Detect which cell encompasses the target text, then output its (x, y) center coordinate. 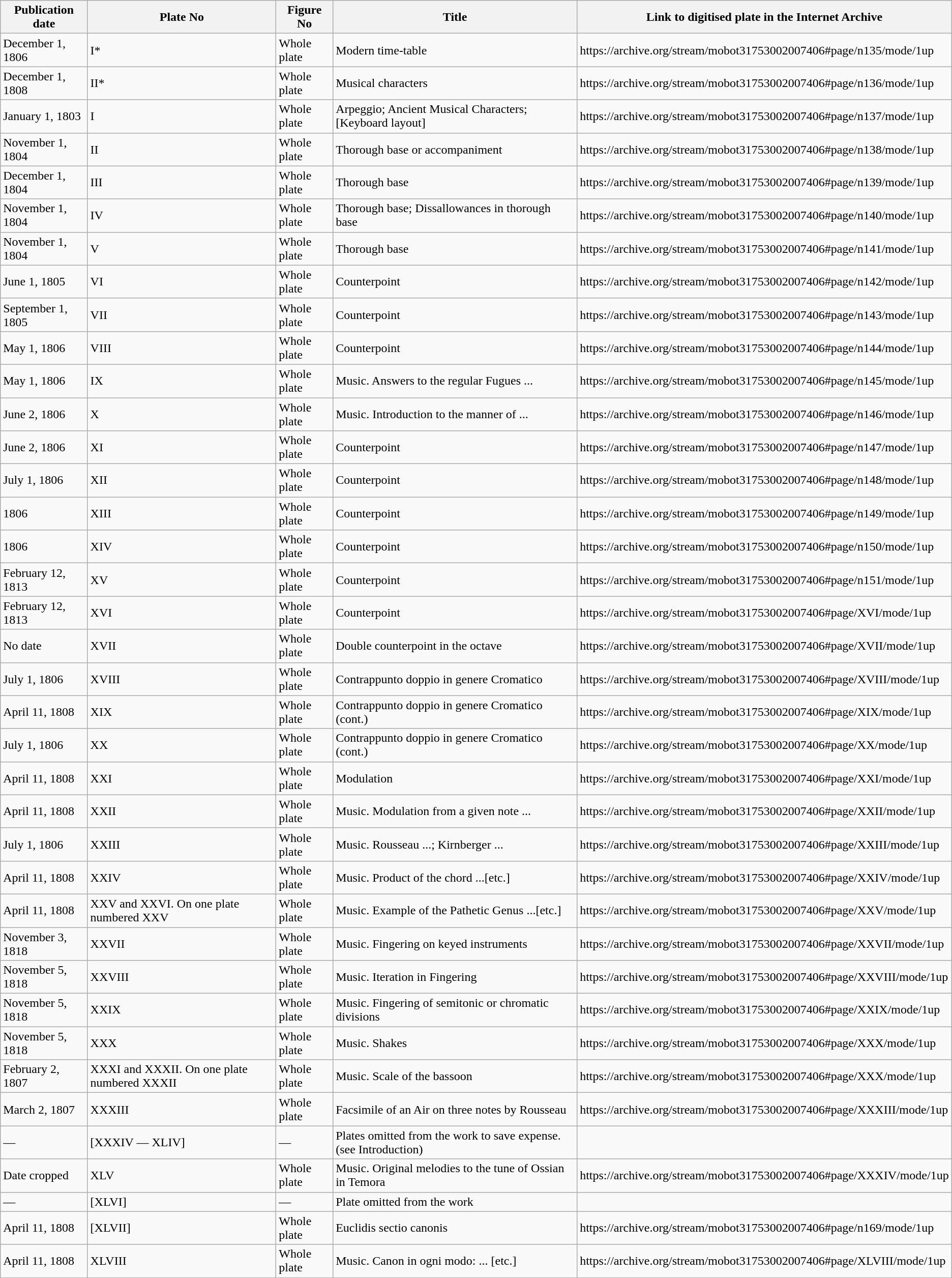
https://archive.org/stream/mobot31753002007406#page/XXXIV/mode/1up (765, 1175)
XXIV (182, 877)
XXIX (182, 1010)
https://archive.org/stream/mobot31753002007406#page/n169/mode/1up (765, 1228)
https://archive.org/stream/mobot31753002007406#page/n138/mode/1up (765, 150)
XLVIII (182, 1261)
XV (182, 580)
https://archive.org/stream/mobot31753002007406#page/n150/mode/1up (765, 546)
XIII (182, 514)
I (182, 116)
https://archive.org/stream/mobot31753002007406#page/n135/mode/1up (765, 50)
XXI (182, 778)
XVIII (182, 679)
VIII (182, 348)
V (182, 248)
https://archive.org/stream/mobot31753002007406#page/n146/mode/1up (765, 414)
II* (182, 83)
XIX (182, 712)
Music. Introduction to the manner of ... (455, 414)
https://archive.org/stream/mobot31753002007406#page/n144/mode/1up (765, 348)
https://archive.org/stream/mobot31753002007406#page/n141/mode/1up (765, 248)
Music. Answers to the regular Fugues ... (455, 381)
https://archive.org/stream/mobot31753002007406#page/n151/mode/1up (765, 580)
XXII (182, 811)
March 2, 1807 (44, 1109)
Music. Iteration in Fingering (455, 977)
XXIII (182, 845)
https://archive.org/stream/mobot31753002007406#page/n148/mode/1up (765, 480)
Music. Fingering on keyed instruments (455, 943)
Music. Canon in ogni modo: ... [etc.] (455, 1261)
VI (182, 282)
[XLVI] (182, 1202)
https://archive.org/stream/mobot31753002007406#page/XXI/mode/1up (765, 778)
December 1, 1808 (44, 83)
III (182, 182)
Thorough base or accompaniment (455, 150)
September 1, 1805 (44, 314)
https://archive.org/stream/mobot31753002007406#page/XXII/mode/1up (765, 811)
XIV (182, 546)
XXX (182, 1043)
Music. Rousseau ...; Kirnberger ... (455, 845)
Music. Example of the Pathetic Genus ...[etc.] (455, 911)
Music. Shakes (455, 1043)
https://archive.org/stream/mobot31753002007406#page/XVII/mode/1up (765, 646)
Double counterpoint in the octave (455, 646)
XI (182, 448)
https://archive.org/stream/mobot31753002007406#page/n149/mode/1up (765, 514)
Music. Modulation from a given note ... (455, 811)
I* (182, 50)
II (182, 150)
Music. Scale of the bassoon (455, 1077)
https://archive.org/stream/mobot31753002007406#page/n137/mode/1up (765, 116)
Arpeggio; Ancient Musical Characters; [Keyboard layout] (455, 116)
Contrappunto doppio in genere Cromatico (455, 679)
XXVIII (182, 977)
Music. Original melodies to the tune of Ossian in Temora (455, 1175)
XX (182, 745)
Plate No (182, 17)
December 1, 1806 (44, 50)
Plates omitted from the work to save expense. (see Introduction) (455, 1143)
https://archive.org/stream/mobot31753002007406#page/XX/mode/1up (765, 745)
Facsimile of an Air on three notes by Rousseau (455, 1109)
Publication date (44, 17)
[XLVII] (182, 1228)
https://archive.org/stream/mobot31753002007406#page/XXIV/mode/1up (765, 877)
XII (182, 480)
January 1, 1803 (44, 116)
Musical characters (455, 83)
XLV (182, 1175)
https://archive.org/stream/mobot31753002007406#page/XXIX/mode/1up (765, 1010)
https://archive.org/stream/mobot31753002007406#page/XVIII/mode/1up (765, 679)
https://archive.org/stream/mobot31753002007406#page/n140/mode/1up (765, 216)
No date (44, 646)
Date cropped (44, 1175)
https://archive.org/stream/mobot31753002007406#page/n139/mode/1up (765, 182)
XXXI and XXXII. On one plate numbered XXXII (182, 1077)
Music. Fingering of semitonic or chromatic divisions (455, 1010)
X (182, 414)
Plate omitted from the work (455, 1202)
https://archive.org/stream/mobot31753002007406#page/XXVII/mode/1up (765, 943)
June 1, 1805 (44, 282)
Euclidis sectio canonis (455, 1228)
XVII (182, 646)
https://archive.org/stream/mobot31753002007406#page/XXXIII/mode/1up (765, 1109)
Figure No (305, 17)
https://archive.org/stream/mobot31753002007406#page/n142/mode/1up (765, 282)
https://archive.org/stream/mobot31753002007406#page/XVI/mode/1up (765, 613)
XVI (182, 613)
https://archive.org/stream/mobot31753002007406#page/XIX/mode/1up (765, 712)
Music. Product of the chord ...[etc.] (455, 877)
XXXIII (182, 1109)
VII (182, 314)
https://archive.org/stream/mobot31753002007406#page/n143/mode/1up (765, 314)
Modulation (455, 778)
November 3, 1818 (44, 943)
December 1, 1804 (44, 182)
Link to digitised plate in the Internet Archive (765, 17)
https://archive.org/stream/mobot31753002007406#page/n136/mode/1up (765, 83)
https://archive.org/stream/mobot31753002007406#page/XXIII/mode/1up (765, 845)
Title (455, 17)
February 2, 1807 (44, 1077)
https://archive.org/stream/mobot31753002007406#page/XXVIII/mode/1up (765, 977)
XXV and XXVI. On one plate numbered XXV (182, 911)
https://archive.org/stream/mobot31753002007406#page/XLVIII/mode/1up (765, 1261)
XXVII (182, 943)
IV (182, 216)
Modern time-table (455, 50)
[XXXIV — XLIV] (182, 1143)
https://archive.org/stream/mobot31753002007406#page/XXV/mode/1up (765, 911)
https://archive.org/stream/mobot31753002007406#page/n145/mode/1up (765, 381)
IX (182, 381)
Thorough base; Dissallowances in thorough base (455, 216)
https://archive.org/stream/mobot31753002007406#page/n147/mode/1up (765, 448)
